Search for the cell housing the specified text and yield its (X, Y) center coordinate. 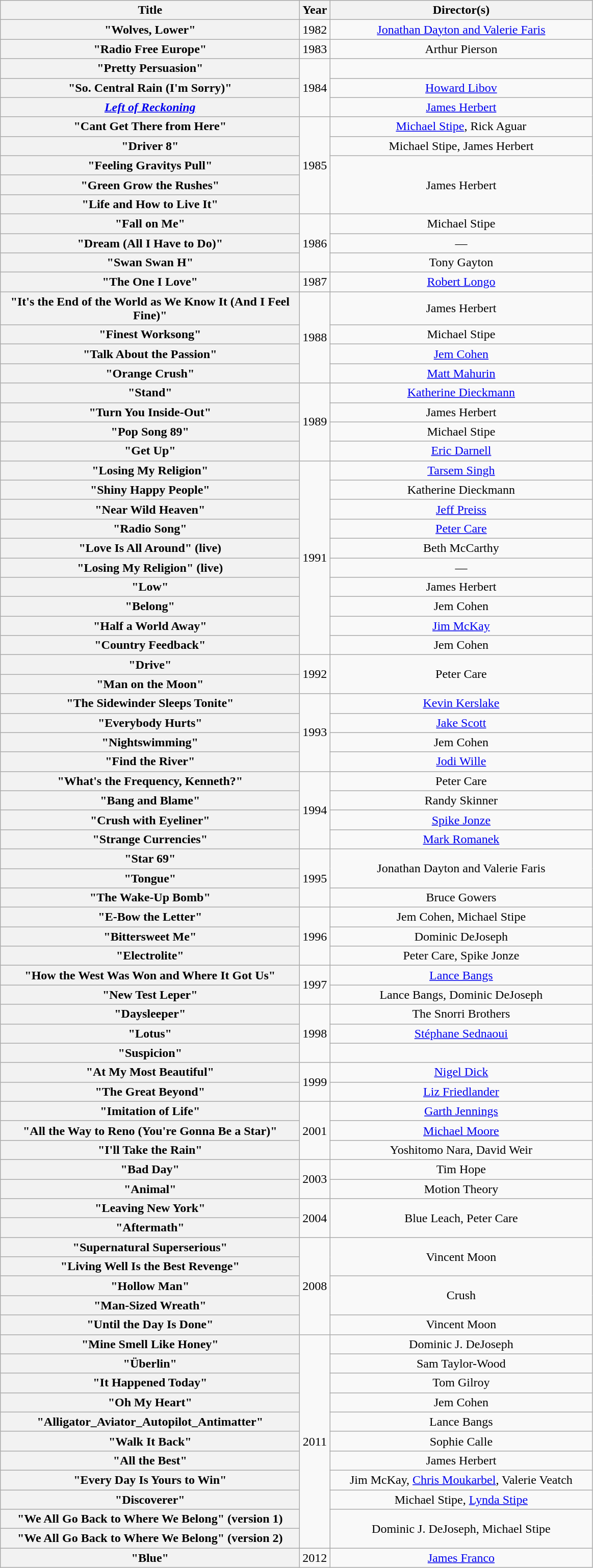
"It's the End of the World as We Know It (And I Feel Fine)" (150, 308)
"Imitation of Life" (150, 1111)
"Leaving New York" (150, 1208)
Title (150, 10)
1982 (315, 30)
"Electrolite" (150, 956)
Liz Friedlander (461, 1092)
Director(s) (461, 10)
"Aftermath" (150, 1228)
"Supernatural Superserious" (150, 1247)
"Green Grow the Rushes" (150, 185)
"Shiny Happy People" (150, 490)
"At My Most Beautiful" (150, 1072)
1997 (315, 985)
"Finest Worksong" (150, 335)
"Strange Currencies" (150, 839)
1996 (315, 937)
Bruce Gowers (461, 898)
"Hollow Man" (150, 1286)
Blue Leach, Peter Care (461, 1218)
"We All Go Back to Where We Belong" (version 2) (150, 1538)
"Every Day Is Yours to Win" (150, 1480)
"Suspicion" (150, 1053)
Year (315, 10)
Dominic J. DeJoseph (461, 1344)
Mark Romanek (461, 839)
Jake Scott (461, 723)
"Radio Free Europe" (150, 49)
Robert Longo (461, 282)
"Bittersweet Me" (150, 937)
2001 (315, 1130)
"Half a World Away" (150, 626)
"The Sidewinder Sleeps Tonite" (150, 703)
1993 (315, 732)
"Überlin" (150, 1363)
Michael Stipe, Lynda Stipe (461, 1499)
2003 (315, 1179)
Peter Care, Spike Jonze (461, 956)
"Belong" (150, 606)
"Driver 8" (150, 146)
"Low" (150, 587)
Tim Hope (461, 1169)
"Crush with Eyeliner" (150, 820)
Beth McCarthy (461, 548)
"Daysleeper" (150, 1014)
Motion Theory (461, 1189)
"Orange Crush" (150, 373)
James Franco (461, 1558)
1983 (315, 49)
"We All Go Back to Where We Belong" (version 1) (150, 1519)
"Living Well Is the Best Revenge" (150, 1267)
2012 (315, 1558)
"Love Is All Around" (live) (150, 548)
"Feeling Gravitys Pull" (150, 165)
"Man on the Moon" (150, 684)
1999 (315, 1082)
1984 (315, 88)
Stéphane Sednaoui (461, 1033)
"Pretty Persuasion" (150, 68)
2011 (315, 1441)
"Losing My Religion" (150, 470)
Matt Mahurin (461, 373)
"Nightswimming" (150, 742)
Kevin Kerslake (461, 703)
1995 (315, 878)
"Swan Swan H" (150, 263)
"Wolves, Lower" (150, 30)
"Animal" (150, 1189)
"What's the Frequency, Kenneth?" (150, 781)
Randy Skinner (461, 800)
Tony Gayton (461, 263)
"The Great Beyond" (150, 1092)
1998 (315, 1033)
Yoshitomo Nara, David Weir (461, 1150)
"Walk It Back" (150, 1441)
Jim McKay (461, 626)
Michael Stipe, James Herbert (461, 146)
"Oh My Heart" (150, 1402)
Spike Jonze (461, 820)
1991 (315, 558)
"Alligator_Aviator_Autopilot_Antimatter" (150, 1422)
"Bad Day" (150, 1169)
"Tongue" (150, 878)
Howard Libov (461, 88)
1988 (315, 338)
"The Wake-Up Bomb" (150, 898)
"Drive" (150, 665)
"Mine Smell Like Honey" (150, 1344)
"All the Way to Reno (You're Gonna Be a Star)" (150, 1130)
"Lotus" (150, 1033)
1986 (315, 243)
Garth Jennings (461, 1111)
"How the West Was Won and Where It Got Us" (150, 975)
Arthur Pierson (461, 49)
"Cant Get There from Here" (150, 127)
"Everybody Hurts" (150, 723)
"The One I Love" (150, 282)
"I'll Take the Rain" (150, 1150)
"Turn You Inside-Out" (150, 412)
1985 (315, 165)
"Get Up" (150, 451)
"Bang and Blame" (150, 800)
Michael Moore (461, 1130)
"Losing My Religion" (live) (150, 568)
"Stand" (150, 393)
"Discoverer" (150, 1499)
"Radio Song" (150, 528)
"Find the River" (150, 762)
Nigel Dick (461, 1072)
Michael Stipe, Rick Aguar (461, 127)
The Snorri Brothers (461, 1014)
Dominic DeJoseph (461, 937)
"E-Bow the Letter" (150, 917)
"Blue" (150, 1558)
1989 (315, 422)
2008 (315, 1286)
"So. Central Rain (I'm Sorry)" (150, 88)
"All the Best" (150, 1460)
Tom Gilroy (461, 1383)
Eric Darnell (461, 451)
1987 (315, 282)
"Talk About the Passion" (150, 354)
Sam Taylor-Wood (461, 1363)
"Until the Day Is Done" (150, 1325)
Jeff Preiss (461, 509)
"Near Wild Heaven" (150, 509)
"Life and How to Live It" (150, 204)
Dominic J. DeJoseph, Michael Stipe (461, 1529)
Lance Bangs, Dominic DeJoseph (461, 995)
1992 (315, 674)
"Star 69" (150, 858)
"New Test Leper" (150, 995)
"It Happened Today" (150, 1383)
"Pop Song 89" (150, 432)
Sophie Calle (461, 1441)
Crush (461, 1296)
Jodi Wille (461, 762)
"Country Feedback" (150, 645)
1994 (315, 810)
"Dream (All I Have to Do)" (150, 243)
"Man-Sized Wreath" (150, 1305)
2004 (315, 1218)
"Fall on Me" (150, 223)
Jim McKay, Chris Moukarbel, Valerie Veatch (461, 1480)
Left of Reckoning (150, 107)
Tarsem Singh (461, 470)
Jem Cohen, Michael Stipe (461, 917)
